Detect which cell encompasses the target text, then output its [X, Y] center coordinate. 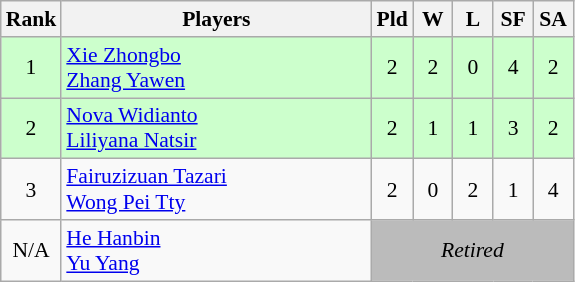
Players [216, 19]
SF [513, 19]
He Hanbin Yu Yang [216, 250]
Rank [32, 19]
SA [553, 19]
N/A [32, 250]
Nova Widianto Liliyana Natsir [216, 128]
Pld [392, 19]
L [473, 19]
Fairuzizuan Tazari Wong Pei Tty [216, 190]
Xie Zhongbo Zhang Yawen [216, 68]
Retired [472, 250]
W [433, 19]
